Extract the [x, y] coordinate from the center of the cell holding the provided text.  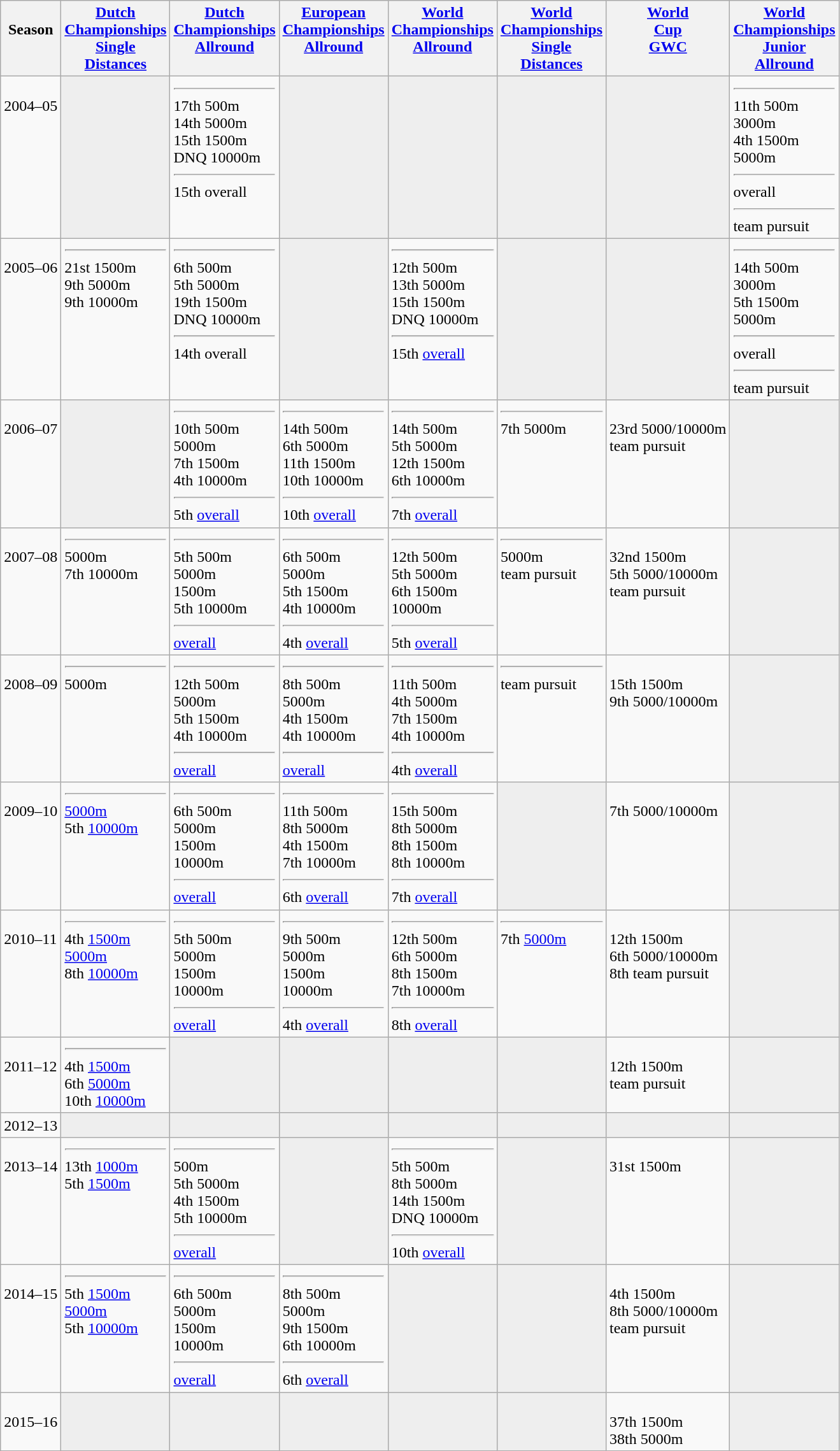
11th 500m 3000m 4th 1500m 5000m overall team pursuit [785, 157]
5000m 7th 10000m [116, 591]
4th 1500m 6th 5000m 10th 10000m [116, 1075]
5000m 5th 10000m [116, 846]
World Championships Single Distances [552, 38]
14th 500m 6th 5000m 11th 1500m 10th 10000m 10th overall [334, 464]
2012–13 [31, 1125]
8th 500m 5000m 9th 1500m 6th 10000m 6th overall [334, 1328]
12th 500m 5th 5000m 6th 1500m 10000m 5th overall [442, 591]
4th 1500m 5000m 8th 10000m [116, 973]
23rd 5000/10000m team pursuit [668, 464]
5th 500m 5000m 1500m 10000m overall [224, 973]
8th 500m 5000m 4th 1500m 4th 10000m overall [334, 718]
17th 500m 14th 5000m 15th 1500m DNQ 10000m 15th overall [224, 157]
2004–05 [31, 157]
World Championships Allround [442, 38]
team pursuit [552, 718]
Dutch Championships Single Distances [116, 38]
12th 500m 5000m 5th 1500m 4th 10000m overall [224, 718]
13th 1000m 5th 1500m [116, 1201]
2010–11 [31, 973]
14th 500m 5th 5000m 12th 1500m 6th 10000m 7th overall [442, 464]
2014–15 [31, 1328]
32nd 1500m 5th 5000/10000m team pursuit [668, 591]
15th 1500m 9th 5000/10000m [668, 718]
4th 1500m 8th 5000/10000m team pursuit [668, 1328]
31st 1500m [668, 1201]
15th 500m 8th 5000m 8th 1500m 8th 10000m 7th overall [442, 846]
10th 500m 5000m 7th 1500m 4th 10000m 5th overall [224, 464]
2009–10 [31, 846]
5th 1500m 5000m 5th 10000m [116, 1328]
2013–14 [31, 1201]
World Championships Junior Allround [785, 38]
6th 500m 5000m 5th 1500m 4th 10000m 4th overall [334, 591]
12th 1500m 6th 5000/10000m 8th team pursuit [668, 973]
5000m team pursuit [552, 591]
Season [31, 38]
12th 500m 13th 5000m 15th 1500m DNQ 10000m 15th overall [442, 319]
9th 500m 5000m 1500m 10000m 4th overall [334, 973]
2008–09 [31, 718]
21st 1500m 9th 5000m 9th 10000m [116, 319]
12th 1500m team pursuit [668, 1075]
11th 500m 8th 5000m 4th 1500m 7th 10000m 6th overall [334, 846]
World Cup GWC [668, 38]
2005–06 [31, 319]
2006–07 [31, 464]
5th 500m 8th 5000m 14th 1500m DNQ 10000m 10th overall [442, 1201]
500m 5th 5000m 4th 1500m 5th 10000m overall [224, 1201]
European Championships Allround [334, 38]
37th 1500m 38th 5000m [668, 1422]
11th 500m 4th 5000m 7th 1500m 4th 10000m 4th overall [442, 718]
5000m [116, 718]
12th 500m 6th 5000m 8th 1500m 7th 10000m 8th overall [442, 973]
Dutch Championships Allround [224, 38]
2007–08 [31, 591]
6th 500m 5th 5000m 19th 1500m DNQ 10000m 14th overall [224, 319]
14th 500m 3000m 5th 1500m 5000m overall team pursuit [785, 319]
2015–16 [31, 1422]
7th 5000/10000m [668, 846]
2011–12 [31, 1075]
5th 500m 5000m 1500m 5th 10000m overall [224, 591]
